Search for the cell housing the specified text and yield its (X, Y) center coordinate. 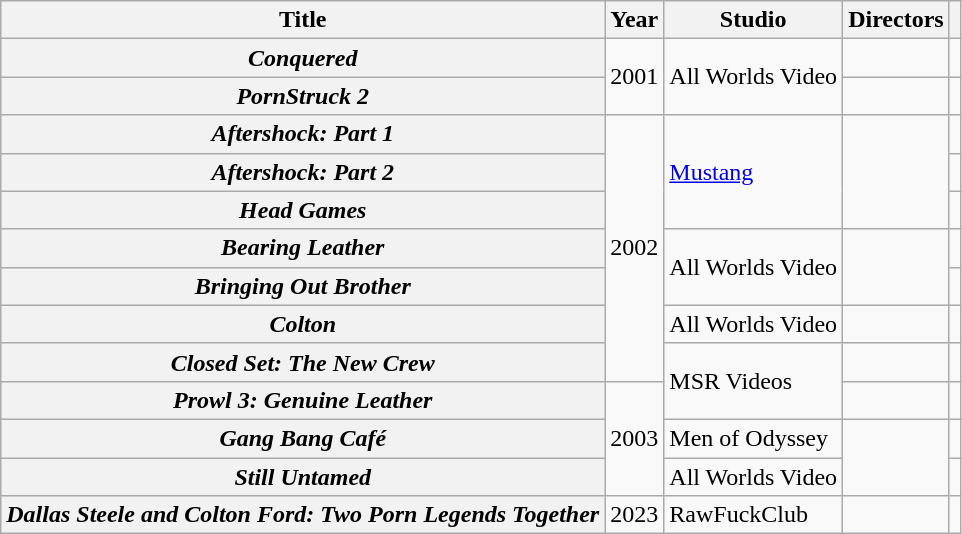
Aftershock: Part 1 (303, 134)
Title (303, 20)
Conquered (303, 58)
MSR Videos (754, 381)
Year (634, 20)
Directors (896, 20)
Head Games (303, 210)
2001 (634, 77)
Closed Set: The New Crew (303, 362)
Prowl 3: Genuine Leather (303, 400)
Colton (303, 324)
2003 (634, 438)
Still Untamed (303, 477)
Aftershock: Part 2 (303, 172)
Gang Bang Café (303, 438)
2002 (634, 248)
2023 (634, 515)
Studio (754, 20)
Men of Odyssey (754, 438)
RawFuckClub (754, 515)
Bearing Leather (303, 248)
Dallas Steele and Colton Ford: Two Porn Legends Together (303, 515)
PornStruck 2 (303, 96)
Bringing Out Brother (303, 286)
Mustang (754, 172)
